Detect which cell encompasses the target text, then output its (x, y) center coordinate. 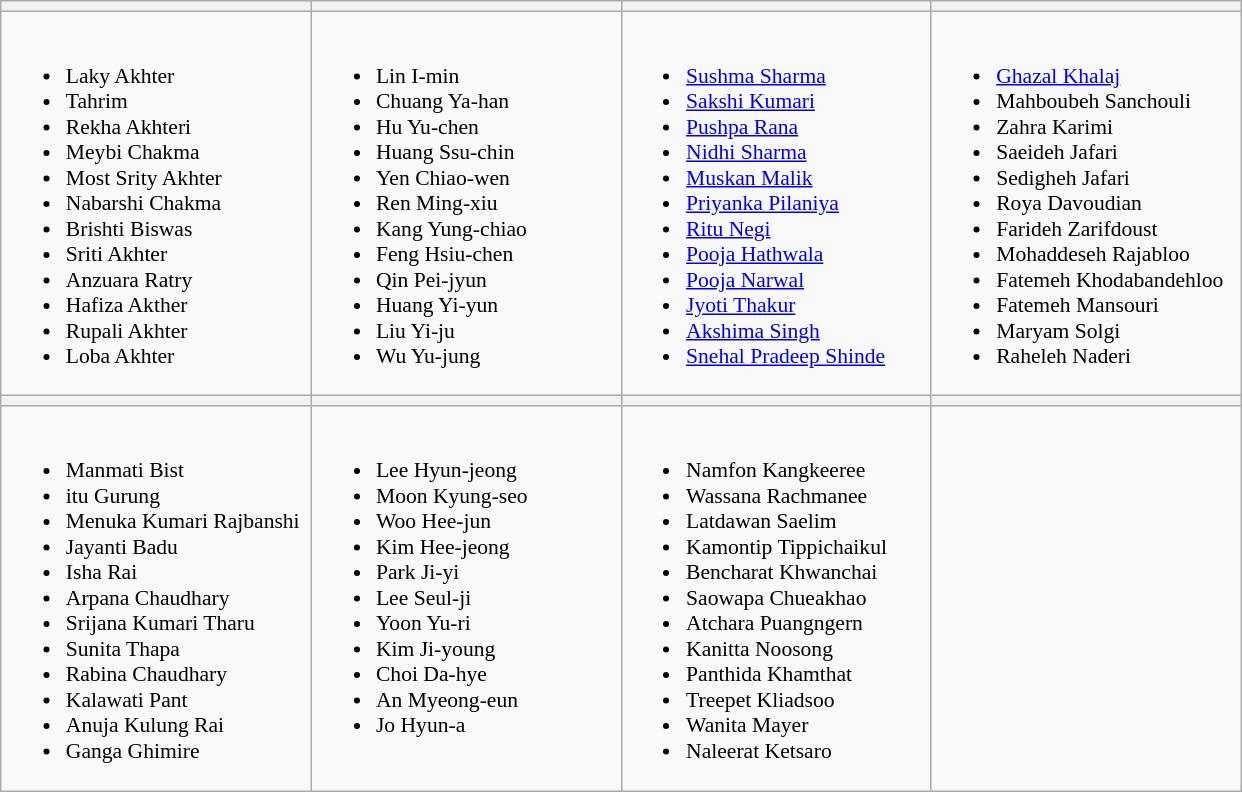
Lin I-minChuang Ya-hanHu Yu-chenHuang Ssu-chinYen Chiao-wenRen Ming-xiuKang Yung-chiaoFeng Hsiu-chenQin Pei-jyunHuang Yi-yunLiu Yi-juWu Yu-jung (466, 204)
Lee Hyun-jeongMoon Kyung-seoWoo Hee-junKim Hee-jeongPark Ji-yiLee Seul-jiYoon Yu-riKim Ji-youngChoi Da-hyeAn Myeong-eunJo Hyun-a (466, 598)
